Provide the (X, Y) coordinate of the cell's center where the given text is located.  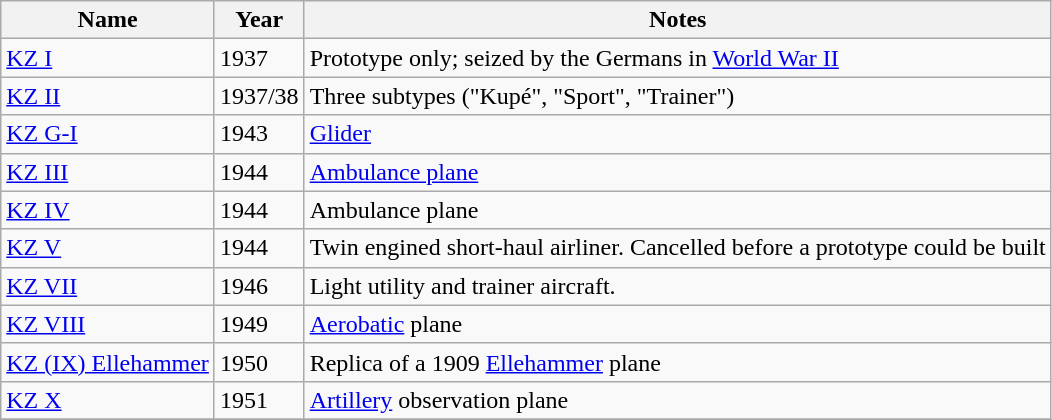
Name (108, 20)
KZ (IX) Ellehammer (108, 362)
Year (259, 20)
Prototype only; seized by the Germans in World War II (678, 58)
KZ VIII (108, 324)
1951 (259, 400)
1937/38 (259, 96)
KZ IV (108, 210)
Aerobatic plane (678, 324)
1949 (259, 324)
1946 (259, 286)
Notes (678, 20)
Replica of a 1909 Ellehammer plane (678, 362)
KZ G-I (108, 134)
1950 (259, 362)
1943 (259, 134)
KZ I (108, 58)
KZ VII (108, 286)
KZ V (108, 248)
Glider (678, 134)
Artillery observation plane (678, 400)
Light utility and trainer aircraft. (678, 286)
KZ III (108, 172)
KZ X (108, 400)
Twin engined short-haul airliner. Cancelled before a prototype could be built (678, 248)
KZ II (108, 96)
Three subtypes ("Kupé", "Sport", "Trainer") (678, 96)
1937 (259, 58)
